Provide the [x, y] coordinate of the cell's center where the given text is located.  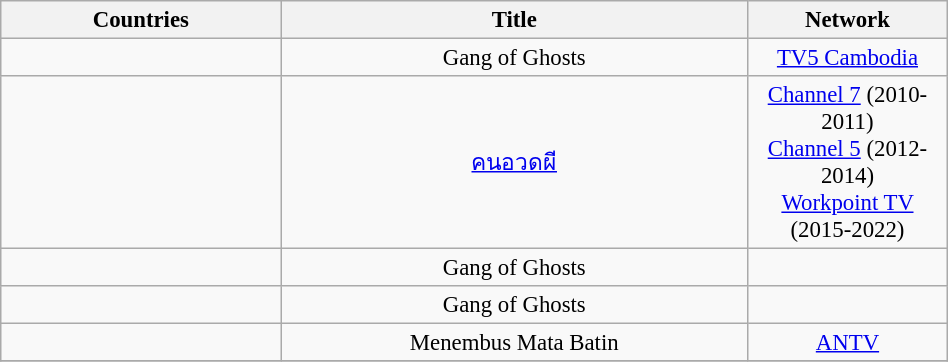
ANTV [848, 343]
Channel 7 (2010-2011)Channel 5 (2012-2014)Workpoint TV (2015-2022) [848, 162]
Menembus Mata Batin [514, 343]
Countries [141, 20]
คนอวดผี [514, 162]
TV5 Cambodia [848, 58]
Title [514, 20]
Network [848, 20]
